Return [X, Y] of the center of cell containing provided text 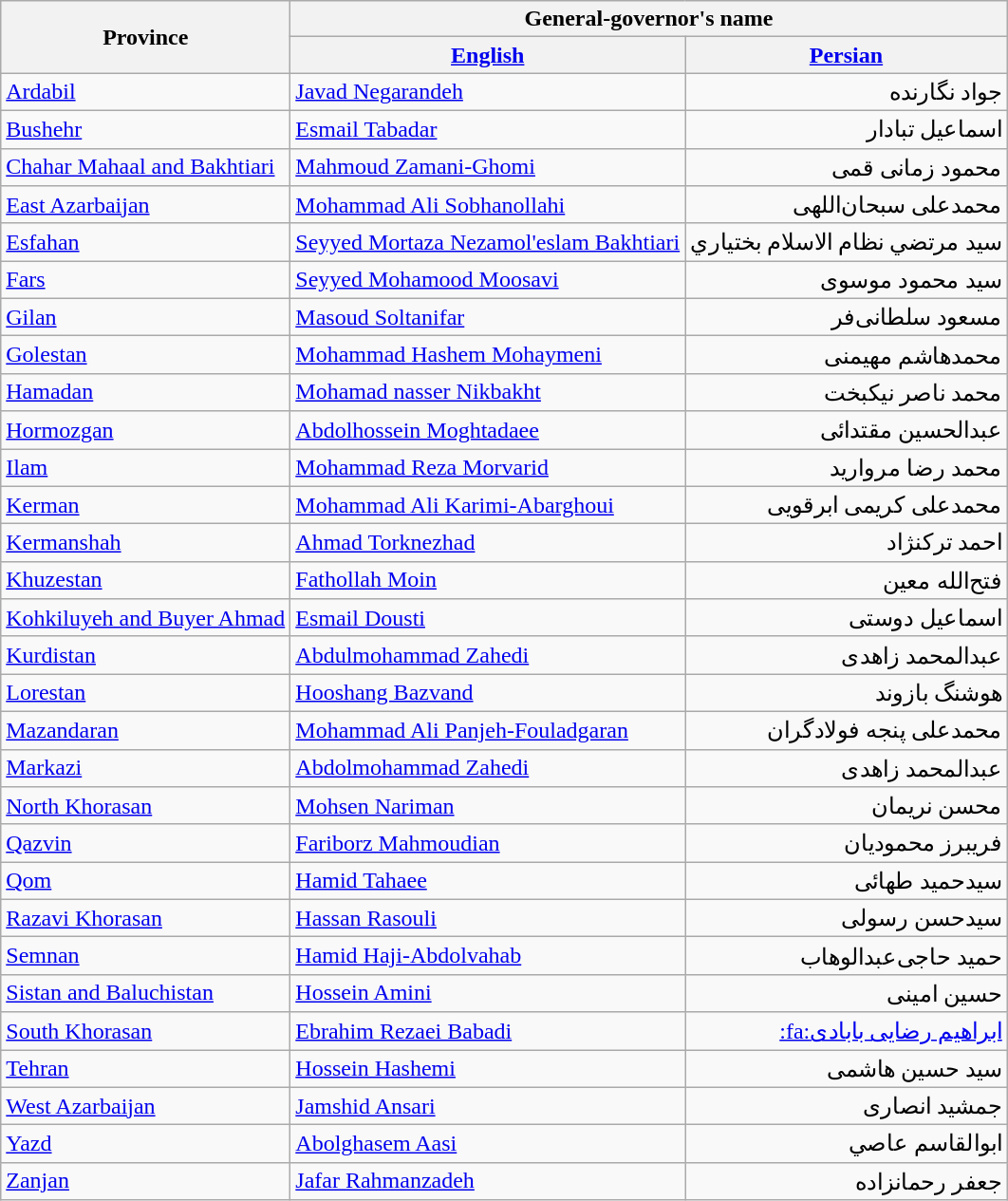
Seyyed Mortaza Nezamol'eslam Bakhtiari [488, 242]
محمدعلی سبحان‌اللهی [847, 205]
Hassan Rasouli [488, 918]
:fa:ابراهیم رضایی بابادی [847, 1031]
Hamid Tahaee [488, 881]
محمدهاشم مهیمنی [847, 355]
حسین امینی [847, 993]
Ilam [146, 467]
Khuzestan [146, 580]
Esmail Tabadar [488, 129]
احمد ترکنژاد [847, 543]
Mohammad Ali Karimi-Abarghoui [488, 505]
Markazi [146, 768]
Fars [146, 280]
North Khorasan [146, 806]
South Khorasan [146, 1031]
سید حسین هاشمی [847, 1069]
Hooshang Bazvand [488, 693]
Hamadan [146, 392]
ابوالقاسم عاصي [847, 1144]
Hamid Haji-Abdolvahab [488, 956]
سید محمود موسوی [847, 280]
Mohammad Ali Panjeh-Fouladgaran [488, 730]
Hossein Hashemi [488, 1069]
جعفر رحمانزاده [847, 1181]
مسعود سلطانی‌فر [847, 317]
Kurdistan [146, 655]
Esmail Dousti [488, 618]
Mohamad nasser Nikbakht [488, 392]
سیدحسن رسولی [847, 918]
Golestan [146, 355]
Lorestan [146, 693]
Mohammad Reza Morvarid [488, 467]
East Azarbaijan [146, 205]
Ahmad Torknezhad [488, 543]
Javad Negarandeh [488, 92]
Qom [146, 881]
محمد ناصر نيکبخت [847, 392]
Ardabil [146, 92]
Gilan [146, 317]
Persian [847, 55]
Mohammad Hashem Mohaymeni [488, 355]
Esfahan [146, 242]
فتح‌الله معین [847, 580]
English [488, 55]
محمود زمانی قمی [847, 167]
Hossein Amini [488, 993]
Tehran [146, 1069]
Yazd [146, 1144]
محمدعلی پنجه فولادگران [847, 730]
Zanjan [146, 1181]
West Azarbaijan [146, 1106]
جواد نگارنده [847, 92]
Mahmoud Zamani-Ghomi [488, 167]
Jafar Rahmanzadeh [488, 1181]
Bushehr [146, 129]
General-governor's name [649, 19]
Abdulmohammad Zahedi [488, 655]
Abdolhossein Moghtadaee [488, 430]
جمشید انصاری [847, 1106]
Kohkiluyeh and Buyer Ahmad [146, 618]
Mazandaran [146, 730]
فریبرز محمودیان [847, 843]
Razavi Khorasan [146, 918]
Qazvin [146, 843]
Sistan and Baluchistan [146, 993]
Masoud Soltanifar [488, 317]
محمدعلی کریمی ابرقویی [847, 505]
اسماعیل دوستی [847, 618]
محمد رضا مروارید [847, 467]
Seyyed Mohamood Moosavi [488, 280]
Abolghasem Aasi [488, 1144]
سیدحمید طهائی [847, 881]
Mohammad Ali Sobhanollahi [488, 205]
Hormozgan [146, 430]
عبدالحسین مقتدائی [847, 430]
Fathollah Moin [488, 580]
Chahar Mahaal and Bakhtiari [146, 167]
سید مرتضي نظام الاسلام بختياري [847, 242]
محسن نریمان [847, 806]
Semnan [146, 956]
هوشنگ بازوند [847, 693]
اسماعیل تبادار [847, 129]
Kerman [146, 505]
حميد حاجی‌عبدالوهاب [847, 956]
Mohsen Nariman [488, 806]
Jamshid Ansari [488, 1106]
Province [146, 37]
Kermanshah [146, 543]
Ebrahim Rezaei Babadi [488, 1031]
Fariborz Mahmoudian [488, 843]
Abdolmohammad Zahedi [488, 768]
